Provide the (X, Y) coordinate of the cell's center where the given text is located.  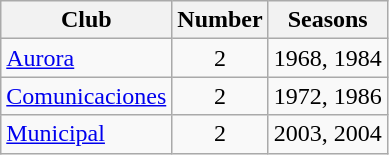
1972, 1986 (328, 96)
Aurora (86, 58)
1968, 1984 (328, 58)
Comunicaciones (86, 96)
Municipal (86, 134)
2003, 2004 (328, 134)
Seasons (328, 20)
Number (220, 20)
Club (86, 20)
